Return the (X, Y) coordinate for the center point of the cell that contains the specified text.  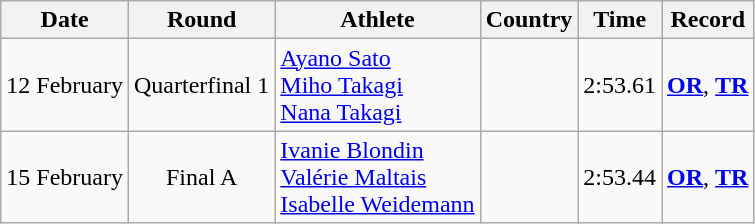
Ivanie BlondinValérie MaltaisIsabelle Weidemann (378, 177)
Time (620, 20)
15 February (65, 177)
Final A (201, 177)
12 February (65, 85)
2:53.61 (620, 85)
Country (529, 20)
Date (65, 20)
Quarterfinal 1 (201, 85)
2:53.44 (620, 177)
Round (201, 20)
Record (708, 20)
Ayano SatoMiho TakagiNana Takagi (378, 85)
Athlete (378, 20)
